Locate the cell with the specified text and output its [X, Y] center coordinate. 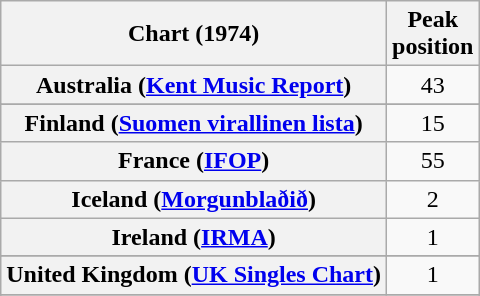
15 [433, 123]
Iceland (Morgunblaðið) [194, 199]
2 [433, 199]
55 [433, 161]
Ireland (IRMA) [194, 237]
Australia (Kent Music Report) [194, 85]
United Kingdom (UK Singles Chart) [194, 275]
France (IFOP) [194, 161]
43 [433, 85]
Peakposition [433, 34]
Chart (1974) [194, 34]
Finland (Suomen virallinen lista) [194, 123]
